Return (x, y) of the center of cell containing provided text 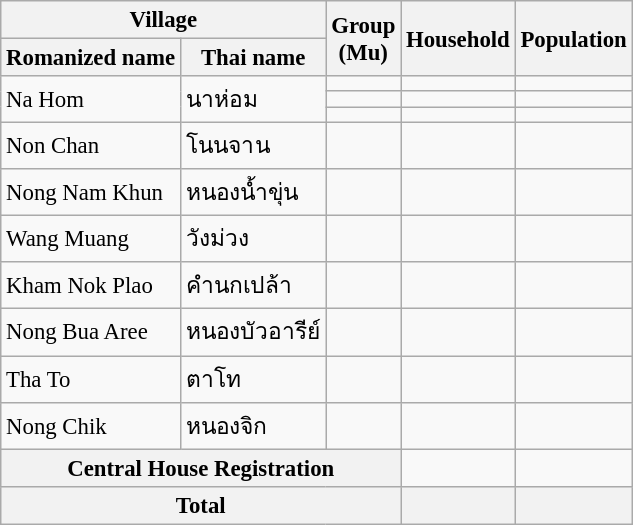
คำนกเปล้า (253, 286)
Nong Bua Aree (91, 332)
Nong Nam Khun (91, 192)
Kham Nok Plao (91, 286)
Population (574, 38)
Village (164, 20)
ตาโท (253, 380)
นาห่อม (253, 100)
Thai name (253, 58)
Group(Mu) (364, 38)
Total (201, 505)
Nong Chik (91, 426)
Romanized name (91, 58)
หนองบัวอารีย์ (253, 332)
วังม่วง (253, 240)
หนองน้ำขุ่น (253, 192)
Household (458, 38)
โนนจาน (253, 146)
หนองจิก (253, 426)
Central House Registration (201, 468)
Wang Muang (91, 240)
Na Hom (91, 100)
Non Chan (91, 146)
Tha To (91, 380)
